Provide the (x, y) coordinate of the cell's center where the given text is located.  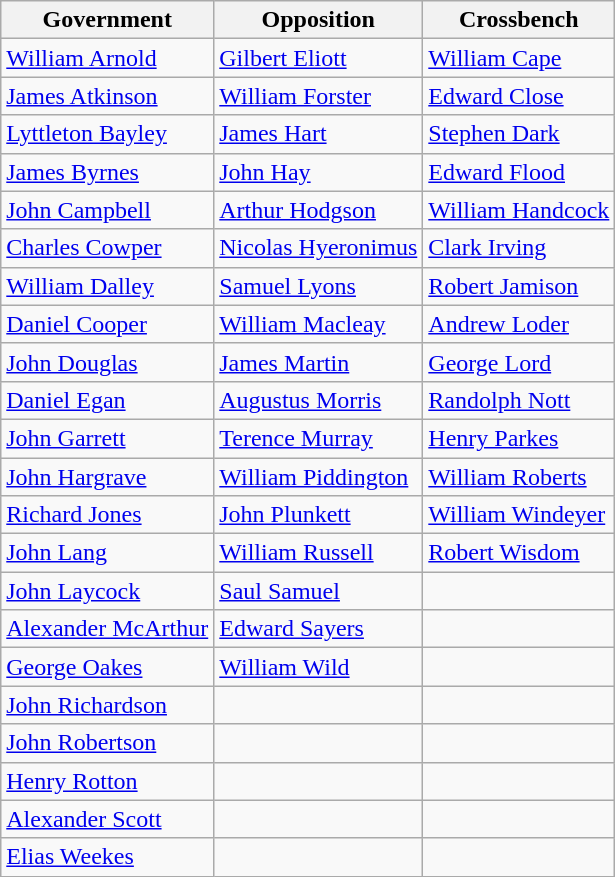
John Hay (318, 172)
John Plunkett (318, 515)
John Douglas (108, 362)
Henry Rotton (108, 781)
John Garrett (108, 438)
Lyttleton Bayley (108, 134)
James Byrnes (108, 172)
Edward Close (519, 96)
Henry Parkes (519, 438)
James Hart (318, 134)
William Wild (318, 667)
Alexander Scott (108, 819)
William Arnold (108, 58)
John Robertson (108, 743)
James Martin (318, 362)
William Roberts (519, 477)
James Atkinson (108, 96)
Elias Weekes (108, 857)
Augustus Morris (318, 400)
John Campbell (108, 210)
Stephen Dark (519, 134)
Samuel Lyons (318, 286)
John Richardson (108, 705)
Clark Irving (519, 248)
William Russell (318, 553)
Government (108, 20)
John Lang (108, 553)
William Dalley (108, 286)
Randolph Nott (519, 400)
Gilbert Eliott (318, 58)
Opposition (318, 20)
Charles Cowper (108, 248)
Nicolas Hyeronimus (318, 248)
Arthur Hodgson (318, 210)
Alexander McArthur (108, 629)
Robert Jamison (519, 286)
William Handcock (519, 210)
Terence Murray (318, 438)
Crossbench (519, 20)
John Hargrave (108, 477)
Daniel Egan (108, 400)
William Windeyer (519, 515)
William Cape (519, 58)
Daniel Cooper (108, 324)
Richard Jones (108, 515)
Saul Samuel (318, 591)
Edward Flood (519, 172)
William Macleay (318, 324)
George Lord (519, 362)
Andrew Loder (519, 324)
John Laycock (108, 591)
William Forster (318, 96)
Edward Sayers (318, 629)
George Oakes (108, 667)
Robert Wisdom (519, 553)
William Piddington (318, 477)
